Extract the [X, Y] coordinate from the center of the cell holding the provided text.  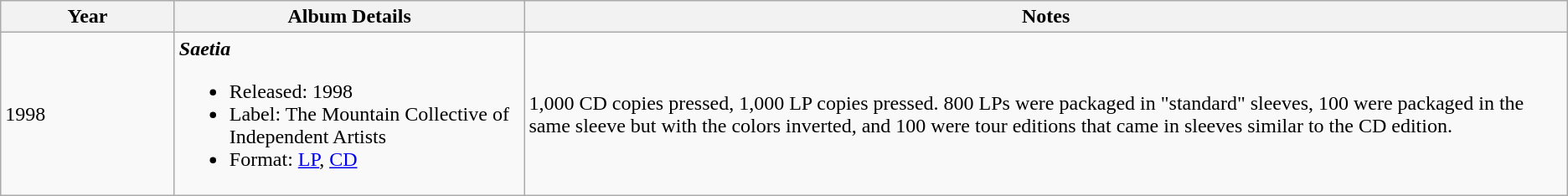
1998 [88, 114]
Year [88, 17]
Album Details [349, 17]
SaetiaReleased: 1998Label: The Mountain Collective of Independent ArtistsFormat: LP, CD [349, 114]
Notes [1045, 17]
